Determine the [X, Y] coordinate at the center of the cell enclosing the given text.  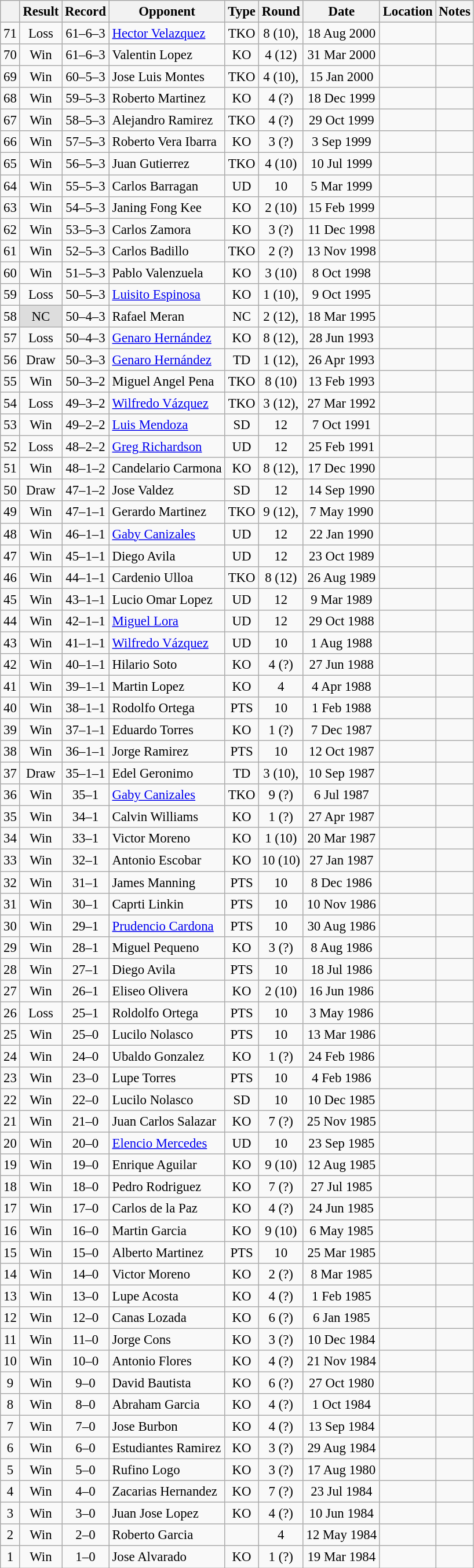
54 [10, 404]
Ubaldo Gonzalez [167, 1056]
3 (12), [280, 404]
35 [10, 817]
9 [10, 1383]
Type [242, 12]
Roberto Garcia [167, 1535]
Result [41, 12]
Zacarias Hernandez [167, 1492]
13 [10, 1296]
Jose Valdez [167, 490]
34–1 [86, 817]
50–5–3 [86, 295]
Juan Jose Lopez [167, 1514]
Jose Luis Montes [167, 77]
48 [10, 534]
59–5–3 [86, 98]
62 [10, 229]
Location [408, 12]
13 Feb 1993 [341, 382]
7 Dec 1987 [341, 730]
57–5–3 [86, 142]
55 [10, 382]
4 (10) [280, 164]
David Bautista [167, 1383]
Rafael Meran [167, 316]
Enrique Aguilar [167, 1165]
49 [10, 512]
36–1–1 [86, 752]
43–1–1 [86, 599]
10–0 [86, 1361]
49–2–2 [86, 425]
10 Sep 1987 [341, 774]
Roberto Martinez [167, 98]
Alberto Martinez [167, 1252]
1–0 [86, 1557]
Valentin Lopez [167, 55]
Elencio Mercedes [167, 1144]
58–5–3 [86, 120]
17–0 [86, 1209]
33 [10, 860]
44 [10, 621]
8 (10), [280, 34]
Pedro Rodriguez [167, 1187]
18 Mar 1995 [341, 316]
22 [10, 1100]
Antonio Flores [167, 1361]
Eduardo Torres [167, 730]
19 [10, 1165]
55–5–3 [86, 186]
61 [10, 251]
47 [10, 556]
9–0 [86, 1383]
71 [10, 34]
Jorge Ramirez [167, 752]
3 [10, 1514]
Prudencio Cardona [167, 926]
48–1–2 [86, 468]
1 Aug 1988 [341, 643]
39–1–1 [86, 686]
Pablo Valenzuela [167, 273]
2 [10, 1535]
1 (10), [280, 295]
3 May 1986 [341, 1013]
Miguel Pequeno [167, 947]
Janing Fong Kee [167, 207]
6 Jan 1985 [341, 1318]
9 Mar 1989 [341, 599]
27 [10, 991]
23–0 [86, 1078]
25 Feb 1991 [341, 447]
3 (10), [280, 774]
2–0 [86, 1535]
14 Sep 1990 [341, 490]
Lupe Torres [167, 1078]
37–1–1 [86, 730]
53 [10, 425]
Gerardo Martinez [167, 512]
8 (12) [280, 577]
1 Feb 1988 [341, 708]
1 Feb 1985 [341, 1296]
30 Aug 1986 [341, 926]
3 (10) [280, 273]
45 [10, 599]
30–1 [86, 904]
47–1–1 [86, 512]
22 Jan 1990 [341, 534]
4 Apr 1988 [341, 686]
27 Mar 1992 [341, 404]
Date [341, 12]
24 [10, 1056]
Hector Velazquez [167, 34]
4 (12) [280, 55]
10 Dec 1984 [341, 1339]
Eliseo Olivera [167, 991]
Antonio Escobar [167, 860]
25–1 [86, 1013]
21 Nov 1984 [341, 1361]
11 Dec 1998 [341, 229]
20 [10, 1144]
41–1–1 [86, 643]
39 [10, 730]
20–0 [86, 1144]
Lupe Acosta [167, 1296]
9 Oct 1995 [341, 295]
7 Oct 1991 [341, 425]
James Manning [167, 882]
50–3–2 [86, 382]
1 Oct 1984 [341, 1405]
21–0 [86, 1122]
43 [10, 643]
11–0 [86, 1339]
8 Mar 1985 [341, 1274]
12–0 [86, 1318]
50 [10, 490]
Lucio Omar Lopez [167, 599]
Cardenio Ulloa [167, 577]
Jorge Cons [167, 1339]
35–1 [86, 795]
Abraham Garcia [167, 1405]
40–1–1 [86, 665]
2 (12), [280, 316]
3 Sep 1999 [341, 142]
35–1–1 [86, 774]
15 [10, 1252]
67 [10, 120]
Roldolfo Ortega [167, 1013]
19 Mar 1984 [341, 1557]
6 May 1985 [341, 1230]
27 Jun 1988 [341, 665]
59 [10, 295]
5 [10, 1470]
Carlos de la Paz [167, 1209]
70 [10, 55]
15 Jan 2000 [341, 77]
21 [10, 1122]
16 Jun 1986 [341, 991]
50–3–3 [86, 360]
27 Jul 1985 [341, 1187]
Alejandro Ramirez [167, 120]
1 (12), [280, 360]
1 [10, 1557]
46–1–1 [86, 534]
33–1 [86, 839]
28–1 [86, 947]
56–5–3 [86, 164]
15–0 [86, 1252]
7 [10, 1427]
45–1–1 [86, 556]
10 Dec 1985 [341, 1100]
23 Sep 1985 [341, 1144]
Juan Carlos Salazar [167, 1122]
66 [10, 142]
37 [10, 774]
14–0 [86, 1274]
34 [10, 839]
47–1–2 [86, 490]
38 [10, 752]
9 (12), [280, 512]
27 Jan 1987 [341, 860]
23 Jul 1984 [341, 1492]
8–0 [86, 1405]
36 [10, 795]
27 Oct 1980 [341, 1383]
49–3–2 [86, 404]
7 May 1990 [341, 512]
68 [10, 98]
Luisito Espinosa [167, 295]
25 Mar 1985 [341, 1252]
42 [10, 665]
26 [10, 1013]
29 Aug 1984 [341, 1448]
51–5–3 [86, 273]
15 Feb 1999 [341, 207]
9 (?) [280, 795]
4–0 [86, 1492]
30 [10, 926]
40 [10, 708]
8 (10) [280, 382]
25–0 [86, 1035]
Miguel Angel Pena [167, 382]
69 [10, 77]
64 [10, 186]
5–0 [86, 1470]
46 [10, 577]
13 Mar 1986 [341, 1035]
26 Aug 1989 [341, 577]
31–1 [86, 882]
Roberto Vera Ibarra [167, 142]
53–5–3 [86, 229]
Carlos Badillo [167, 251]
58 [10, 316]
Carlos Zamora [167, 229]
12 Oct 1987 [341, 752]
23 Oct 1989 [341, 556]
24 Feb 1986 [341, 1056]
29–1 [86, 926]
Canas Lozada [167, 1318]
3–0 [86, 1514]
Notes [454, 12]
48–2–2 [86, 447]
5 Mar 1999 [341, 186]
17 Dec 1990 [341, 468]
31 [10, 904]
1 (10) [280, 839]
10 (10) [280, 860]
18–0 [86, 1187]
13–0 [86, 1296]
60 [10, 273]
38–1–1 [86, 708]
12 May 1984 [341, 1535]
25 [10, 1035]
Candelario Carmona [167, 468]
Edel Geronimo [167, 774]
51 [10, 468]
Caprti Linkin [167, 904]
28 Jun 1993 [341, 338]
Miguel Lora [167, 621]
17 [10, 1209]
Round [280, 12]
44–1–1 [86, 577]
8 [10, 1405]
10 Nov 1986 [341, 904]
27 Apr 1987 [341, 817]
12 Aug 1985 [341, 1165]
4 Feb 1986 [341, 1078]
26 Apr 1993 [341, 360]
Record [86, 12]
13 Sep 1984 [341, 1427]
8 Oct 1998 [341, 273]
Carlos Barragan [167, 186]
8 Aug 1986 [341, 947]
18 Jul 1986 [341, 969]
18 Aug 2000 [341, 34]
16 [10, 1230]
23 [10, 1078]
13 Nov 1998 [341, 251]
Hilario Soto [167, 665]
7–0 [86, 1427]
6 Jul 1987 [341, 795]
11 [10, 1339]
Rufino Logo [167, 1470]
Rodolfo Ortega [167, 708]
Estudiantes Ramirez [167, 1448]
52–5–3 [86, 251]
Juan Gutierrez [167, 164]
24–0 [86, 1056]
32–1 [86, 860]
56 [10, 360]
63 [10, 207]
6 [10, 1448]
31 Mar 2000 [341, 55]
22–0 [86, 1100]
10 Jul 1999 [341, 164]
19–0 [86, 1165]
29 Oct 1988 [341, 621]
6–0 [86, 1448]
14 [10, 1274]
57 [10, 338]
4 (10), [280, 77]
Jose Alvarado [167, 1557]
32 [10, 882]
52 [10, 447]
54–5–3 [86, 207]
18 Dec 1999 [341, 98]
65 [10, 164]
25 Nov 1985 [341, 1122]
24 Jun 1985 [341, 1209]
Greg Richardson [167, 447]
60–5–3 [86, 77]
Opponent [167, 12]
16–0 [86, 1230]
Luis Mendoza [167, 425]
29 Oct 1999 [341, 120]
26–1 [86, 991]
41 [10, 686]
28 [10, 969]
Jose Burbon [167, 1427]
10 Jun 1984 [341, 1514]
29 [10, 947]
Martin Garcia [167, 1230]
17 Aug 1980 [341, 1470]
20 Mar 1987 [341, 839]
8 Dec 1986 [341, 882]
18 [10, 1187]
Martin Lopez [167, 686]
42–1–1 [86, 621]
Calvin Williams [167, 817]
27–1 [86, 969]
